Scan for the cell matching the given text and deliver its (x, y) coordinate at center. 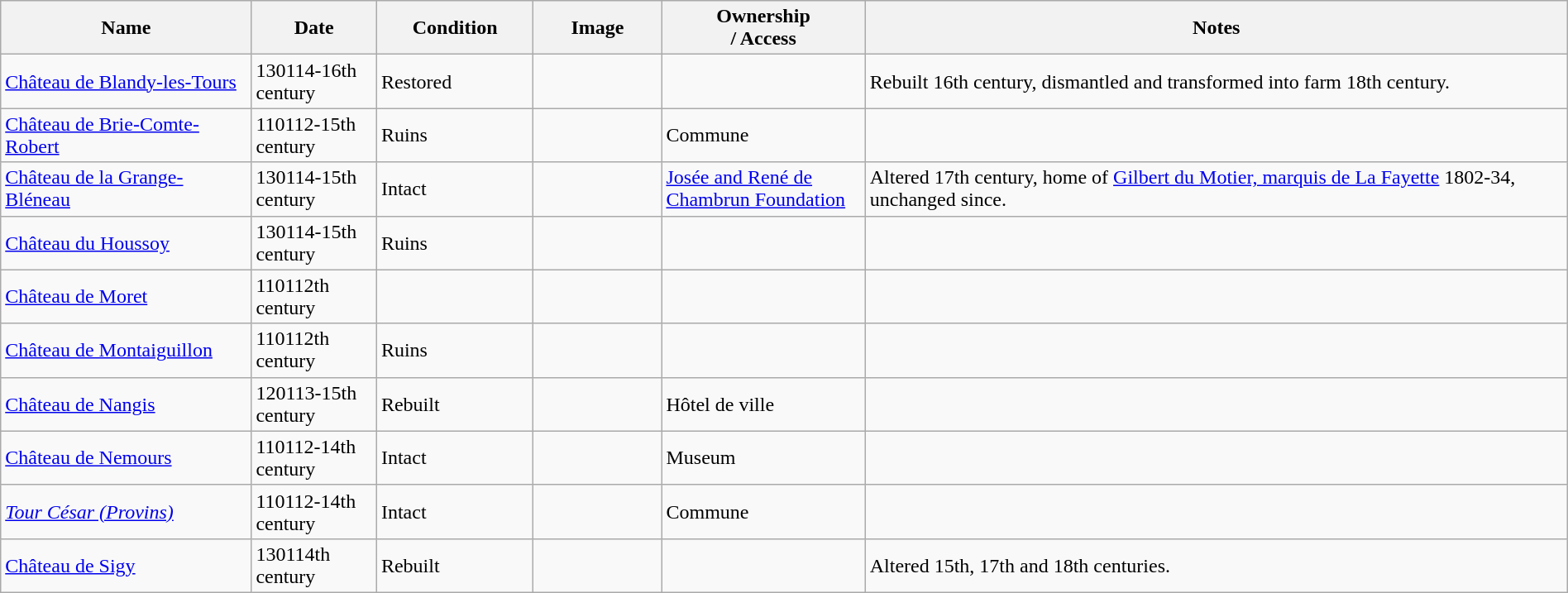
Restored (455, 81)
Château de Sigy (126, 566)
Museum (763, 458)
Château de Moret (126, 296)
Ownership/ Access (763, 28)
110112-15th century (314, 136)
130114th century (314, 566)
Image (597, 28)
130114-16th century (314, 81)
Château de Nangis (126, 404)
Josée and René de Chambrun Foundation (763, 189)
Château de Blandy-les-Tours (126, 81)
Château de Nemours (126, 458)
Altered 15th, 17th and 18th centuries. (1216, 566)
Altered 17th century, home of Gilbert du Motier, marquis de La Fayette 1802-34, unchanged since. (1216, 189)
Condition (455, 28)
Hôtel de ville (763, 404)
Name (126, 28)
Notes (1216, 28)
Château de la Grange-Bléneau (126, 189)
Rebuilt 16th century, dismantled and transformed into farm 18th century. (1216, 81)
120113-15th century (314, 404)
Château de Brie-Comte-Robert (126, 136)
Château de Montaiguillon (126, 351)
Date (314, 28)
Château du Houssoy (126, 243)
Tour César (Provins) (126, 511)
